Pinpoint the cell where the given text exists, returning its [x, y] midpoint coordinate. 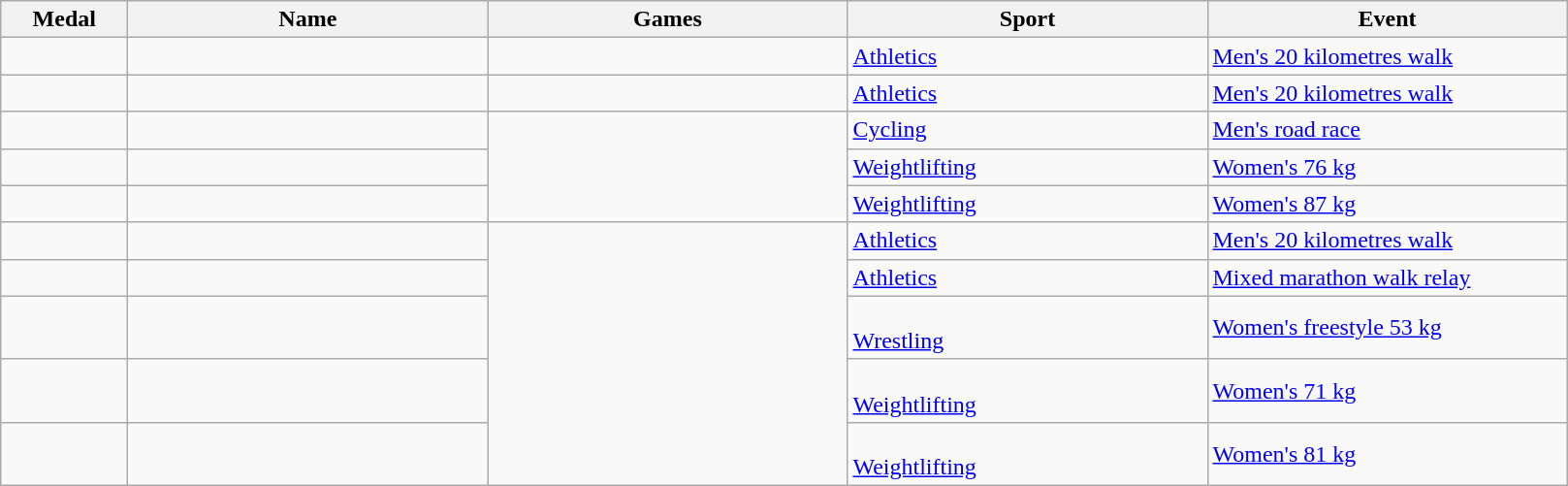
Medal [64, 19]
Games [667, 19]
Women's 81 kg [1387, 454]
Women's 76 kg [1387, 167]
Mixed marathon walk relay [1387, 277]
Event [1387, 19]
Cycling [1028, 130]
Women's 87 kg [1387, 204]
Men's road race [1387, 130]
Women's freestyle 53 kg [1387, 328]
Name [308, 19]
Women's 71 kg [1387, 390]
Wrestling [1028, 328]
Sport [1028, 19]
